Pinpoint the cell where the given text exists, returning its (X, Y) midpoint coordinate. 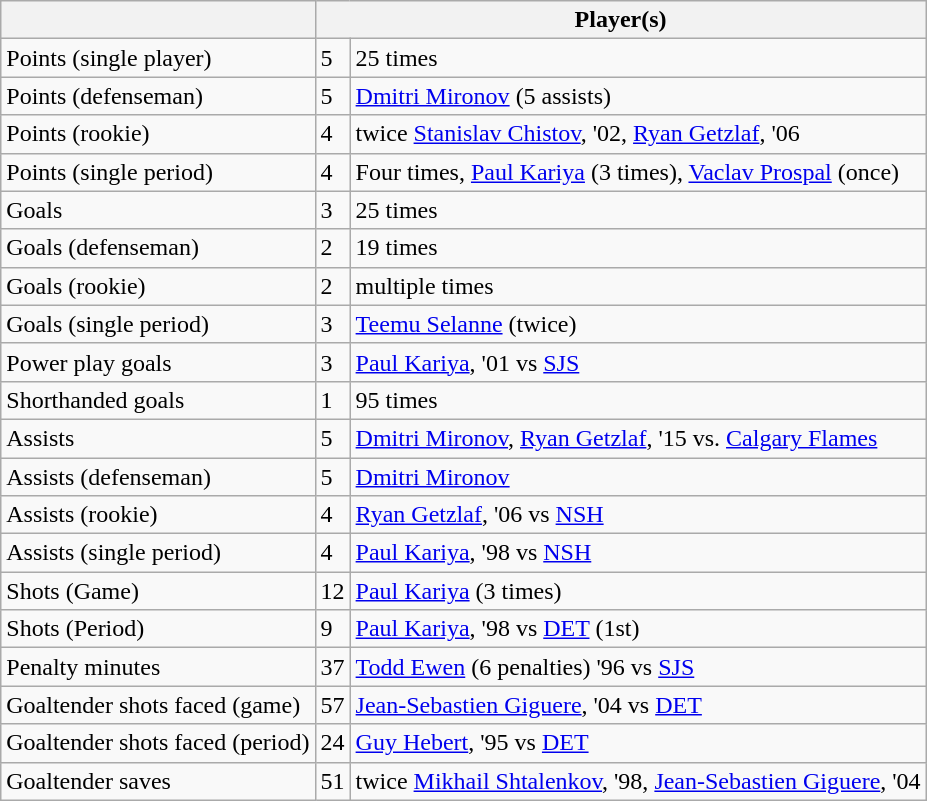
Shots (Period) (158, 629)
Paul Kariya, '98 vs NSH (638, 553)
Assists (single period) (158, 553)
Goaltender shots faced (game) (158, 705)
Points (single period) (158, 172)
multiple times (638, 286)
Four times, Paul Kariya (3 times), Vaclav Prospal (once) (638, 172)
57 (332, 705)
Penalty minutes (158, 667)
9 (332, 629)
Goals (rookie) (158, 286)
Shorthanded goals (158, 400)
Goaltender saves (158, 781)
Assists (defenseman) (158, 477)
Power play goals (158, 362)
95 times (638, 400)
Dmitri Mironov, Ryan Getzlaf, '15 vs. Calgary Flames (638, 438)
12 (332, 591)
Points (defenseman) (158, 96)
Jean-Sebastien Giguere, '04 vs DET (638, 705)
Ryan Getzlaf, '06 vs NSH (638, 515)
Goaltender shots faced (period) (158, 743)
Shots (Game) (158, 591)
Dmitri Mironov (5 assists) (638, 96)
Goals (defenseman) (158, 248)
Paul Kariya (3 times) (638, 591)
24 (332, 743)
Points (rookie) (158, 134)
Paul Kariya, '01 vs SJS (638, 362)
Guy Hebert, '95 vs DET (638, 743)
Player(s) (620, 20)
19 times (638, 248)
37 (332, 667)
1 (332, 400)
51 (332, 781)
Assists (158, 438)
twice Mikhail Shtalenkov, '98, Jean-Sebastien Giguere, '04 (638, 781)
Teemu Selanne (twice) (638, 324)
Todd Ewen (6 penalties) '96 vs SJS (638, 667)
Goals (158, 210)
Points (single player) (158, 58)
Dmitri Mironov (638, 477)
Assists (rookie) (158, 515)
Goals (single period) (158, 324)
twice Stanislav Chistov, '02, Ryan Getzlaf, '06 (638, 134)
Paul Kariya, '98 vs DET (1st) (638, 629)
